Find where the given text appears and provide that cell's center as (x, y) coordinate. 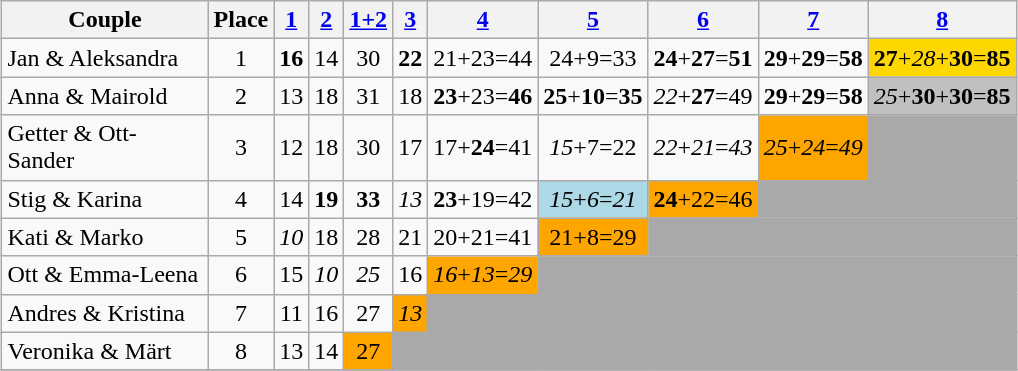
Getter & Ott-Sander (105, 148)
31 (368, 96)
21+23=44 (483, 58)
16+13=29 (483, 275)
24+27=51 (703, 58)
Andres & Kristina (105, 313)
22 (410, 58)
17+24=41 (483, 148)
15 (292, 275)
21+8=29 (593, 237)
Kati & Marko (105, 237)
28 (368, 237)
Place (241, 20)
Ott & Emma-Leena (105, 275)
21 (410, 237)
15+6=21 (593, 199)
25+30+30=85 (942, 96)
23+19=42 (483, 199)
22+21=43 (703, 148)
25+24=49 (813, 148)
25 (368, 275)
24+9=33 (593, 58)
Stig & Karina (105, 199)
12 (292, 148)
15+7=22 (593, 148)
Couple (105, 20)
11 (292, 313)
33 (368, 199)
22+27=49 (703, 96)
19 (326, 199)
1+2 (368, 20)
25+10=35 (593, 96)
Jan & Aleksandra (105, 58)
Veronika & Märt (105, 351)
27+28+30=85 (942, 58)
Anna & Mairold (105, 96)
24+22=46 (703, 199)
17 (410, 148)
23+23=46 (483, 96)
20+21=41 (483, 237)
